For the text-containing cell, return its midpoint in (x, y) coordinate format. 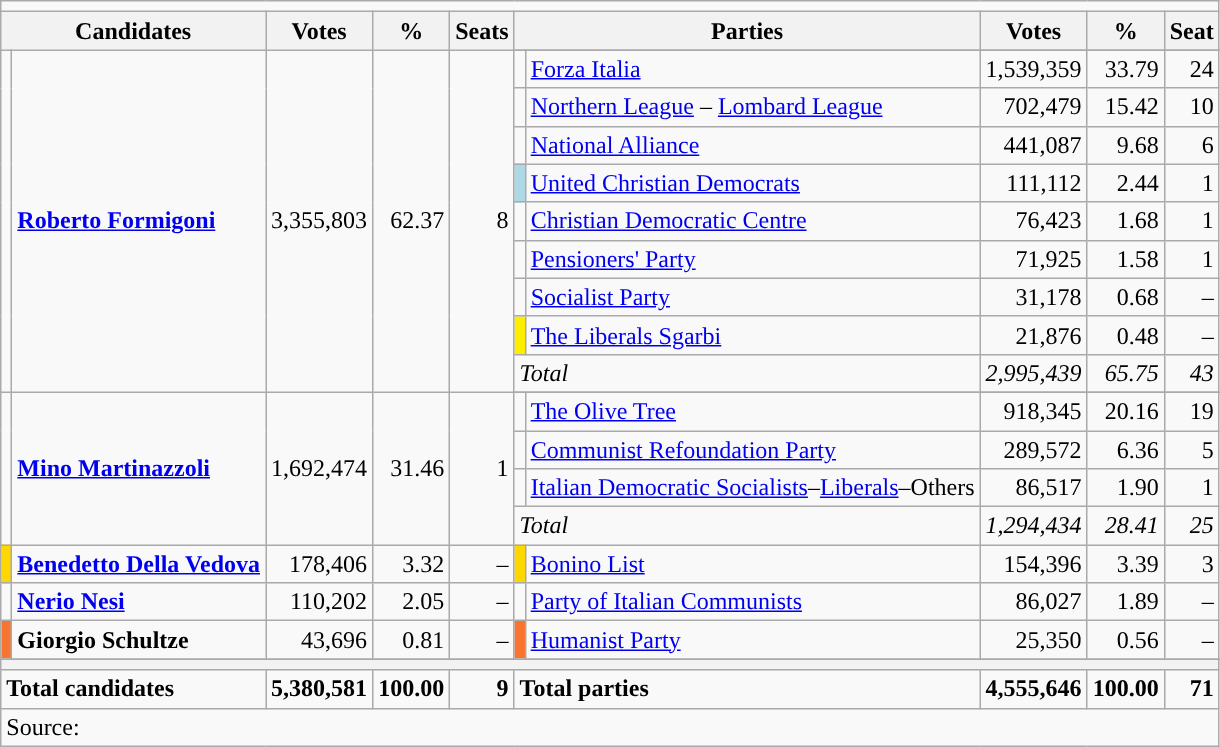
33.79 (1126, 69)
0.48 (1126, 335)
1,539,359 (1034, 69)
76,423 (1034, 221)
8 (482, 222)
The Olive Tree (752, 411)
65.75 (1126, 373)
1.89 (1126, 602)
3.32 (412, 564)
20.16 (1126, 411)
31,178 (1034, 297)
Seat (1192, 31)
3.39 (1126, 564)
3,355,803 (320, 222)
2,995,439 (1034, 373)
25 (1192, 526)
31.46 (412, 468)
Christian Democratic Centre (752, 221)
5 (1192, 449)
Total candidates (134, 689)
Mino Martinazzoli (139, 468)
1,294,434 (1034, 526)
110,202 (320, 602)
Pensioners' Party (752, 259)
9.68 (1126, 145)
Giorgio Schultze (139, 640)
43 (1192, 373)
2.05 (412, 602)
The Liberals Sgarbi (752, 335)
Communist Refoundation Party (752, 449)
Parties (747, 31)
1.90 (1126, 488)
702,479 (1034, 107)
Roberto Formigoni (139, 222)
289,572 (1034, 449)
86,027 (1034, 602)
86,517 (1034, 488)
3 (1192, 564)
178,406 (320, 564)
62.37 (412, 222)
Bonino List (752, 564)
Socialist Party (752, 297)
441,087 (1034, 145)
Italian Democratic Socialists–Liberals–Others (752, 488)
43,696 (320, 640)
28.41 (1126, 526)
71,925 (1034, 259)
6 (1192, 145)
24 (1192, 69)
0.56 (1126, 640)
1,692,474 (320, 468)
25,350 (1034, 640)
Nerio Nesi (139, 602)
Northern League – Lombard League (752, 107)
Humanist Party (752, 640)
4,555,646 (1034, 689)
Party of Italian Communists (752, 602)
0.68 (1126, 297)
918,345 (1034, 411)
Benedetto Della Vedova (139, 564)
10 (1192, 107)
15.42 (1126, 107)
Source: (610, 727)
National Alliance (752, 145)
2.44 (1126, 183)
21,876 (1034, 335)
1.68 (1126, 221)
5,380,581 (320, 689)
19 (1192, 411)
154,396 (1034, 564)
United Christian Democrats (752, 183)
111,112 (1034, 183)
Total parties (747, 689)
Candidates (134, 31)
Forza Italia (752, 69)
0.81 (412, 640)
6.36 (1126, 449)
71 (1192, 689)
Seats (482, 31)
9 (482, 689)
1.58 (1126, 259)
